Find where the given text appears and provide that cell's center as (x, y) coordinate. 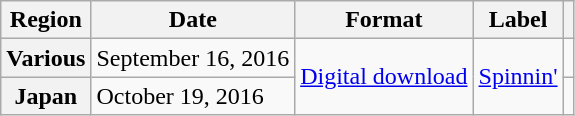
September 16, 2016 (193, 58)
Spinnin' (518, 77)
Various (46, 58)
Digital download (384, 77)
Region (46, 20)
Format (384, 20)
October 19, 2016 (193, 96)
Label (518, 20)
Japan (46, 96)
Date (193, 20)
